Search for the cell housing the specified text and yield its (x, y) center coordinate. 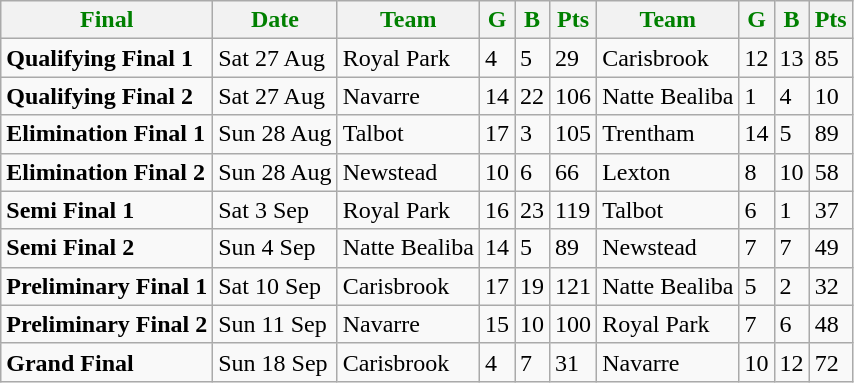
Sun 18 Sep (275, 362)
100 (574, 324)
72 (830, 362)
29 (574, 58)
22 (532, 96)
Date (275, 20)
121 (574, 286)
3 (532, 134)
16 (496, 210)
Sun 4 Sep (275, 248)
Sat 3 Sep (275, 210)
23 (532, 210)
Qualifying Final 1 (107, 58)
37 (830, 210)
8 (756, 172)
32 (830, 286)
58 (830, 172)
Trentham (668, 134)
2 (792, 286)
Preliminary Final 1 (107, 286)
119 (574, 210)
66 (574, 172)
Final (107, 20)
Preliminary Final 2 (107, 324)
31 (574, 362)
49 (830, 248)
Semi Final 2 (107, 248)
Sat 10 Sep (275, 286)
Qualifying Final 2 (107, 96)
Grand Final (107, 362)
Elimination Final 1 (107, 134)
85 (830, 58)
Lexton (668, 172)
15 (496, 324)
Semi Final 1 (107, 210)
Sun 11 Sep (275, 324)
13 (792, 58)
19 (532, 286)
Elimination Final 2 (107, 172)
106 (574, 96)
48 (830, 324)
105 (574, 134)
